Output the [x, y] coordinate of the center of the cell containing the given text.  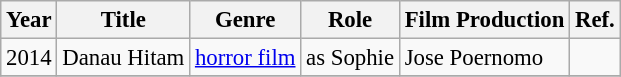
Ref. [595, 20]
as Sophie [350, 58]
horror film [246, 58]
Jose Poernomo [484, 58]
Film Production [484, 20]
2014 [29, 58]
Title [124, 20]
Year [29, 20]
Genre [246, 20]
Danau Hitam [124, 58]
Role [350, 20]
